Return (X, Y) of the center of cell containing provided text 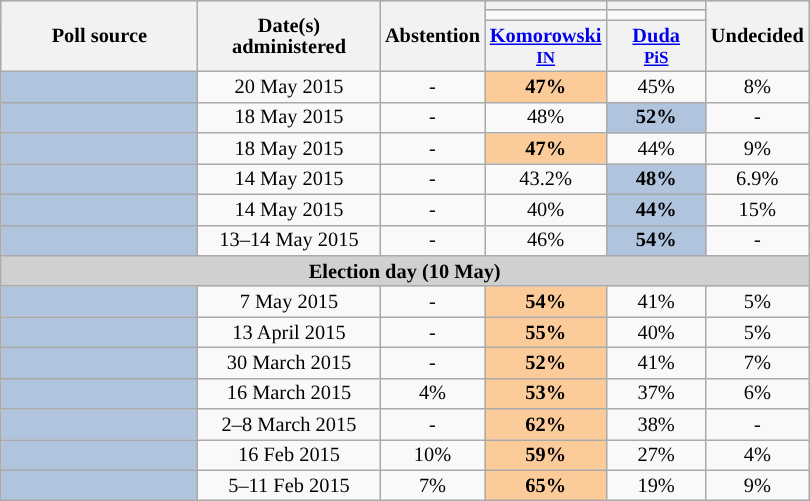
Election day (10 May) (405, 270)
45% (656, 86)
7 May 2015 (289, 302)
5–11 Feb 2015 (289, 486)
16 Feb 2015 (289, 454)
8% (758, 86)
6.9% (758, 178)
62% (546, 424)
27% (656, 454)
Poll source (100, 36)
65% (546, 486)
DudaPiS (656, 46)
13 April 2015 (289, 332)
53% (546, 394)
Undecided (758, 36)
46% (546, 240)
16 March 2015 (289, 394)
Date(s)administered (289, 36)
43.2% (546, 178)
59% (546, 454)
10% (432, 454)
13–14 May 2015 (289, 240)
20 May 2015 (289, 86)
55% (546, 332)
6% (758, 394)
37% (656, 394)
30 March 2015 (289, 362)
38% (656, 424)
KomorowskiIN (546, 46)
19% (656, 486)
2–8 March 2015 (289, 424)
15% (758, 210)
Abstention (432, 36)
